Return (x, y) of the center of cell containing provided text 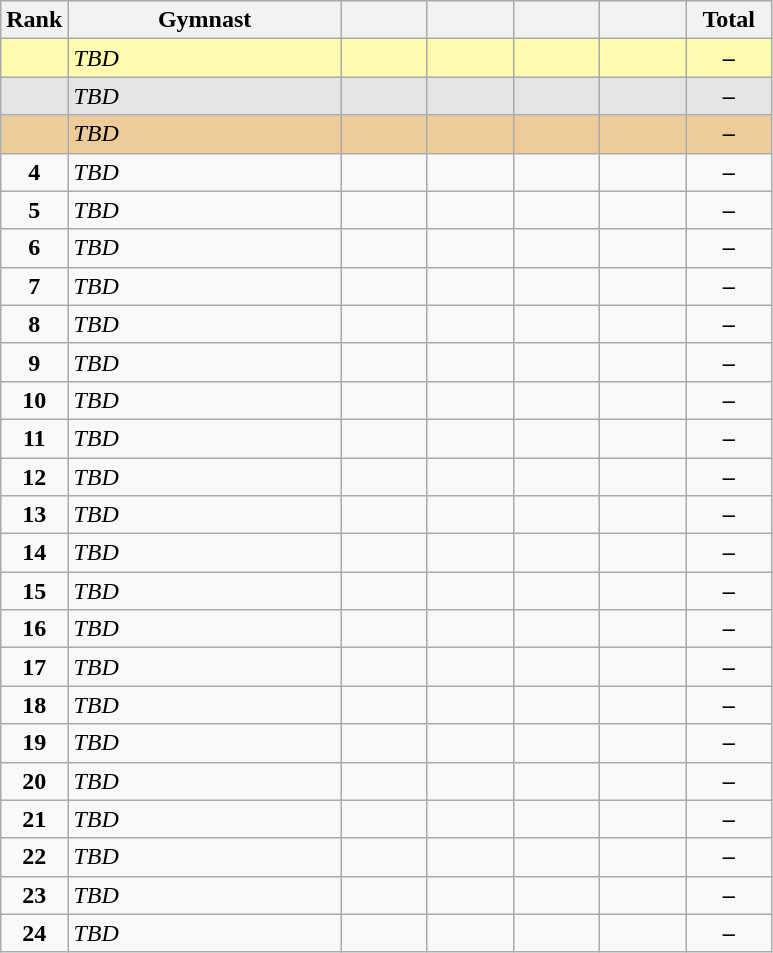
20 (34, 781)
12 (34, 477)
16 (34, 629)
15 (34, 591)
8 (34, 324)
10 (34, 400)
14 (34, 553)
13 (34, 515)
21 (34, 819)
7 (34, 286)
17 (34, 667)
Gymnast (205, 20)
9 (34, 362)
Rank (34, 20)
5 (34, 210)
18 (34, 705)
Total (729, 20)
22 (34, 857)
11 (34, 438)
23 (34, 895)
6 (34, 248)
4 (34, 172)
24 (34, 933)
19 (34, 743)
